Locate the cell with the specified text and output its [x, y] center coordinate. 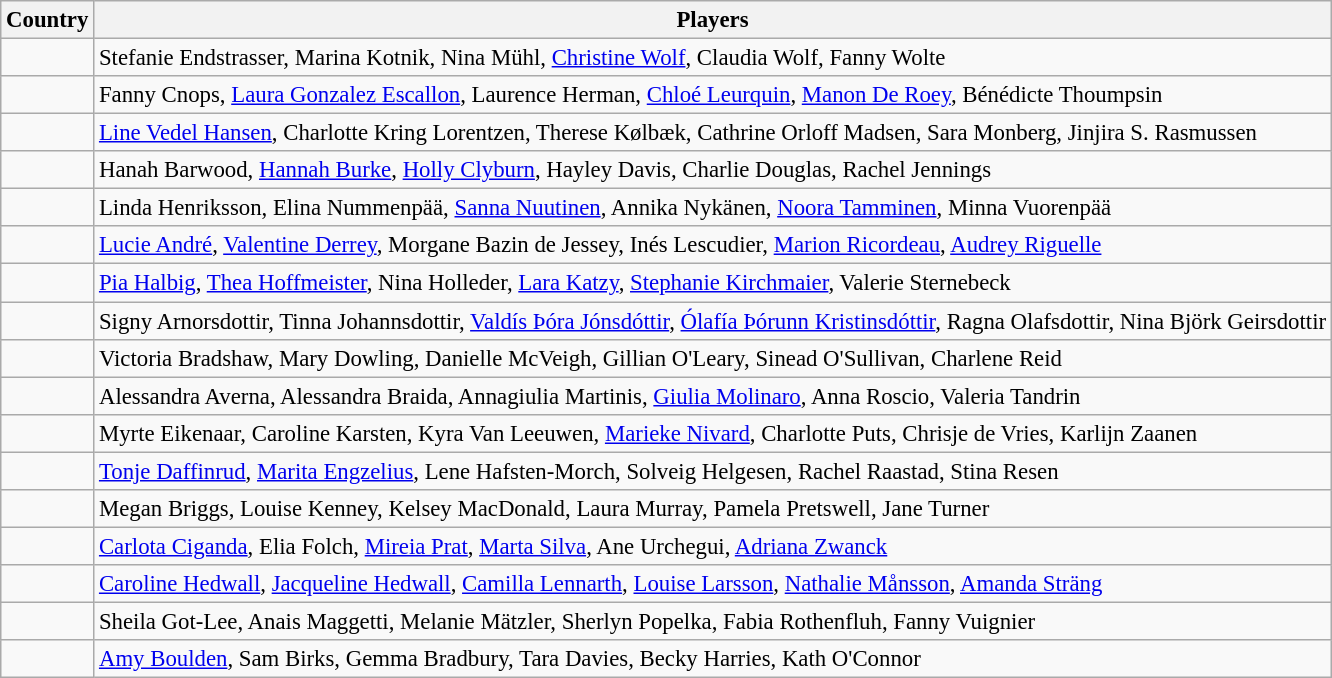
Tonje Daffinrud, Marita Engzelius, Lene Hafsten-Morch, Solveig Helgesen, Rachel Raastad, Stina Resen [713, 471]
Caroline Hedwall, Jacqueline Hedwall, Camilla Lennarth, Louise Larsson, Nathalie Månsson, Amanda Sträng [713, 584]
Country [48, 20]
Amy Boulden, Sam Birks, Gemma Bradbury, Tara Davies, Becky Harries, Kath O'Connor [713, 659]
Alessandra Averna, Alessandra Braida, Annagiulia Martinis, Giulia Molinaro, Anna Roscio, Valeria Tandrin [713, 396]
Players [713, 20]
Carlota Ciganda, Elia Folch, Mireia Prat, Marta Silva, Ane Urchegui, Adriana Zwanck [713, 546]
Megan Briggs, Louise Kenney, Kelsey MacDonald, Laura Murray, Pamela Pretswell, Jane Turner [713, 509]
Signy Arnorsdottir, Tinna Johannsdottir, Valdís Þóra Jónsdóttir, Ólafía Þórunn Kristinsdóttir, Ragna Olafsdottir, Nina Björk Geirsdottir [713, 321]
Line Vedel Hansen, Charlotte Kring Lorentzen, Therese Kølbæk, Cathrine Orloff Madsen, Sara Monberg, Jinjira S. Rasmussen [713, 133]
Hanah Barwood, Hannah Burke, Holly Clyburn, Hayley Davis, Charlie Douglas, Rachel Jennings [713, 170]
Fanny Cnops, Laura Gonzalez Escallon, Laurence Herman, Chloé Leurquin, Manon De Roey, Bénédicte Thoumpsin [713, 95]
Lucie André, Valentine Derrey, Morgane Bazin de Jessey, Inés Lescudier, Marion Ricordeau, Audrey Riguelle [713, 245]
Linda Henriksson, Elina Nummenpää, Sanna Nuutinen, Annika Nykänen, Noora Tamminen, Minna Vuorenpää [713, 208]
Pia Halbig, Thea Hoffmeister, Nina Holleder, Lara Katzy, Stephanie Kirchmaier, Valerie Sternebeck [713, 283]
Sheila Got-Lee, Anais Maggetti, Melanie Mätzler, Sherlyn Popelka, Fabia Rothenfluh, Fanny Vuignier [713, 621]
Victoria Bradshaw, Mary Dowling, Danielle McVeigh, Gillian O'Leary, Sinead O'Sullivan, Charlene Reid [713, 358]
Myrte Eikenaar, Caroline Karsten, Kyra Van Leeuwen, Marieke Nivard, Charlotte Puts, Chrisje de Vries, Karlijn Zaanen [713, 433]
Stefanie Endstrasser, Marina Kotnik, Nina Mühl, Christine Wolf, Claudia Wolf, Fanny Wolte [713, 58]
